Provide the (x, y) coordinate of the cell's center where the given text is located.  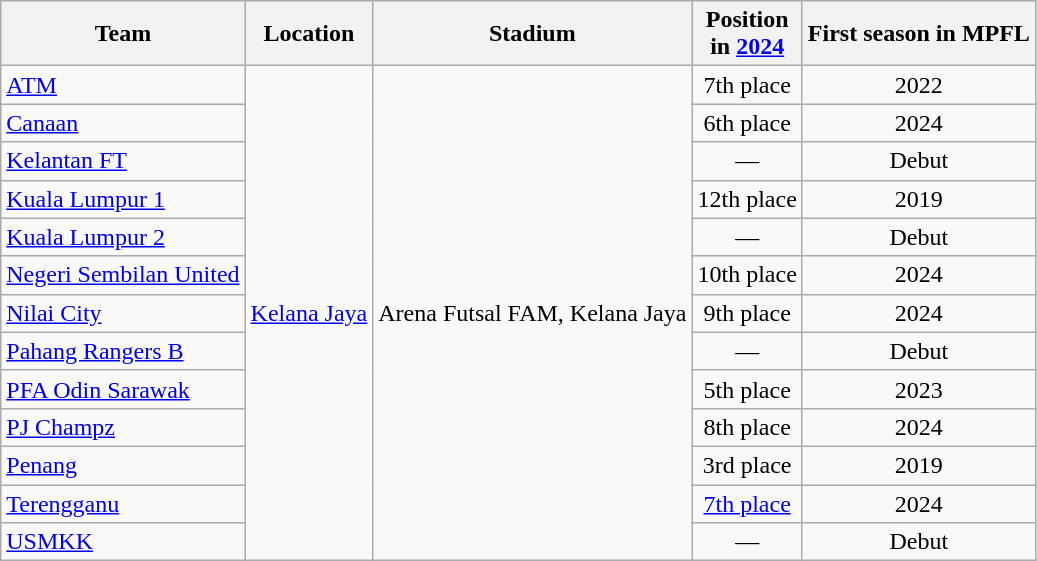
3rd place (747, 465)
Nilai City (123, 313)
PJ Champz (123, 427)
Terengganu (123, 503)
5th place (747, 389)
10th place (747, 275)
USMKK (123, 542)
Kelantan FT (123, 161)
Negeri Sembilan United (123, 275)
Pahang Rangers B (123, 351)
9th place (747, 313)
PFA Odin Sarawak (123, 389)
ATM (123, 85)
Kuala Lumpur 1 (123, 199)
First season in MPFL (918, 34)
12th place (747, 199)
Kuala Lumpur 2 (123, 237)
Stadium (532, 34)
2022 (918, 85)
Location (309, 34)
Positionin 2024 (747, 34)
Team (123, 34)
2023 (918, 389)
Kelana Jaya (309, 314)
Arena Futsal FAM, Kelana Jaya (532, 314)
Penang (123, 465)
8th place (747, 427)
6th place (747, 123)
Canaan (123, 123)
